Search for the cell housing the specified text and yield its [x, y] center coordinate. 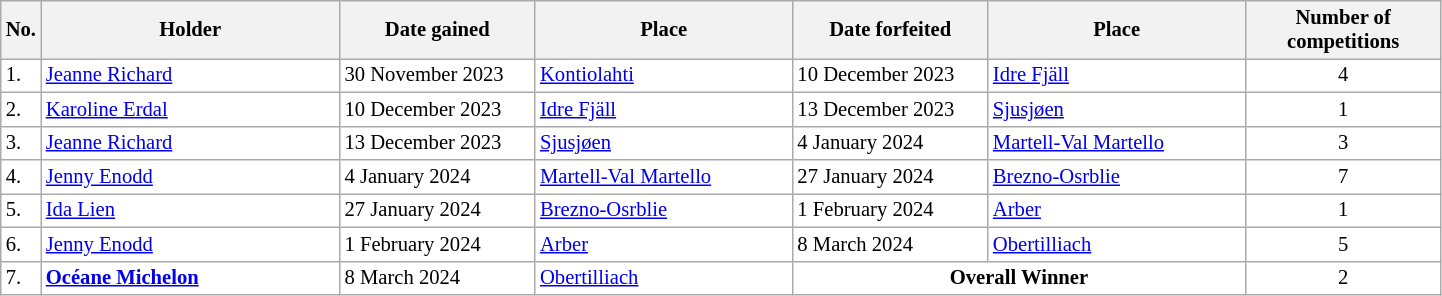
Date forfeited [890, 29]
Date gained [438, 29]
1. [21, 75]
Océane Michelon [190, 278]
4. [21, 177]
3 [1342, 143]
Karoline Erdal [190, 109]
Holder [190, 29]
5. [21, 210]
6. [21, 244]
4 [1342, 75]
3. [21, 143]
7 [1342, 177]
Overall Winner [1018, 278]
30 November 2023 [438, 75]
No. [21, 29]
2 [1342, 278]
Kontiolahti [664, 75]
5 [1342, 244]
Ida Lien [190, 210]
7. [21, 278]
Number of competitions [1342, 29]
2. [21, 109]
